Provide the (X, Y) coordinate of the cell's center where the given text is located.  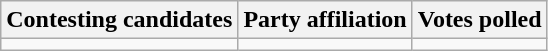
Party affiliation (325, 20)
Votes polled (480, 20)
Contesting candidates (120, 20)
